Extract the [X, Y] coordinate from the center of the cell holding the provided text.  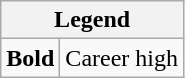
Career high [122, 58]
Bold [30, 58]
Legend [92, 20]
